Provide the (x, y) coordinate of the cell's center where the given text is located.  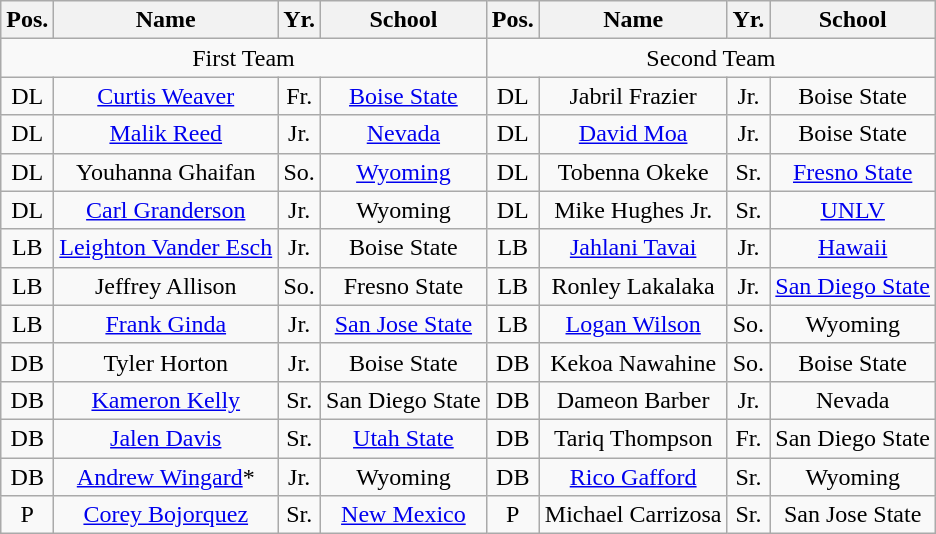
Malik Reed (166, 134)
Utah State (404, 438)
Tariq Thompson (633, 438)
Jabril Frazier (633, 96)
Kekoa Nawahine (633, 362)
Second Team (710, 58)
Curtis Weaver (166, 96)
Corey Bojorquez (166, 515)
David Moa (633, 134)
Michael Carrizosa (633, 515)
Mike Hughes Jr. (633, 210)
New Mexico (404, 515)
UNLV (853, 210)
Jalen Davis (166, 438)
Rico Gafford (633, 477)
Logan Wilson (633, 324)
Frank Ginda (166, 324)
Tyler Horton (166, 362)
Ronley Lakalaka (633, 286)
First Team (244, 58)
Jeffrey Allison (166, 286)
Dameon Barber (633, 400)
Carl Granderson (166, 210)
Andrew Wingard* (166, 477)
Tobenna Okeke (633, 172)
Hawaii (853, 248)
Youhanna Ghaifan (166, 172)
Leighton Vander Esch (166, 248)
Kameron Kelly (166, 400)
Jahlani Tavai (633, 248)
